Return the (x, y) coordinate for the center point of the cell that contains the specified text.  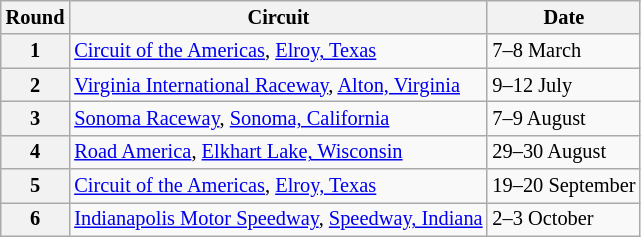
Sonoma Raceway, Sonoma, California (278, 118)
29–30 August (564, 152)
6 (36, 219)
2 (36, 85)
Virginia International Raceway, Alton, Virginia (278, 85)
Date (564, 17)
4 (36, 152)
7–9 August (564, 118)
5 (36, 186)
Circuit (278, 17)
1 (36, 51)
19–20 September (564, 186)
Round (36, 17)
7–8 March (564, 51)
Road America, Elkhart Lake, Wisconsin (278, 152)
Indianapolis Motor Speedway, Speedway, Indiana (278, 219)
3 (36, 118)
9–12 July (564, 85)
2–3 October (564, 219)
